Detect which cell encompasses the target text, then output its [X, Y] center coordinate. 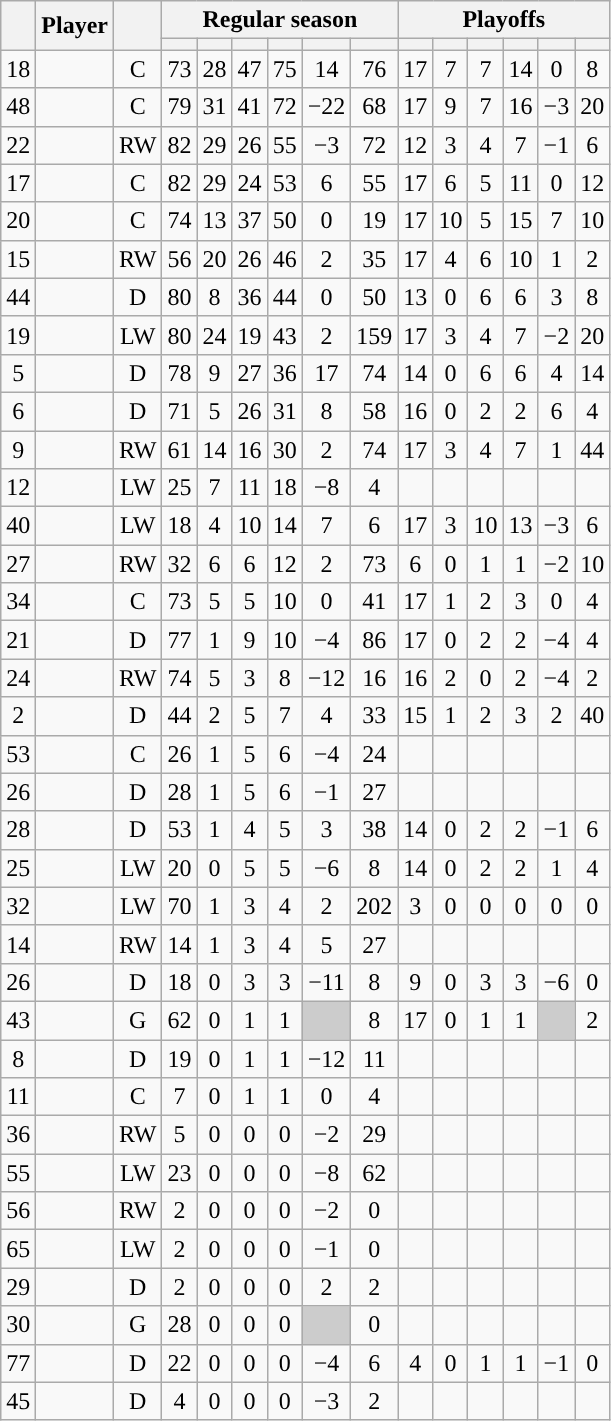
75 [284, 69]
79 [180, 107]
Playoffs [504, 20]
33 [374, 716]
47 [250, 69]
−11 [326, 982]
76 [374, 69]
65 [18, 1249]
23 [180, 1173]
45 [18, 1401]
71 [180, 411]
48 [18, 107]
78 [180, 373]
46 [284, 259]
37 [250, 221]
202 [374, 906]
68 [374, 107]
−22 [326, 107]
34 [18, 602]
Regular season [280, 20]
70 [180, 906]
86 [374, 640]
58 [374, 411]
38 [374, 830]
159 [374, 335]
21 [18, 640]
Player [75, 26]
61 [180, 449]
35 [374, 259]
